Output the [x, y] coordinate of the center of the cell containing the given text.  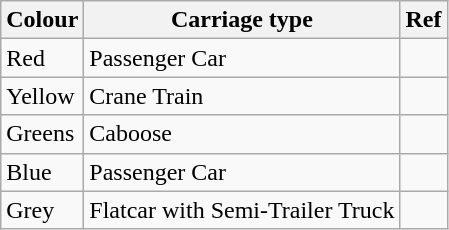
Carriage type [242, 20]
Greens [42, 134]
Colour [42, 20]
Ref [424, 20]
Crane Train [242, 96]
Flatcar with Semi-Trailer Truck [242, 210]
Yellow [42, 96]
Grey [42, 210]
Red [42, 58]
Blue [42, 172]
Caboose [242, 134]
